Scan for the cell matching the given text and deliver its [X, Y] coordinate at center. 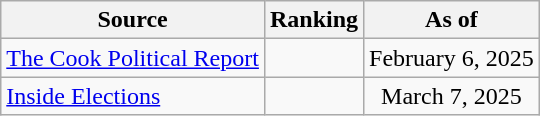
Ranking [314, 20]
March 7, 2025 [452, 96]
As of [452, 20]
Inside Elections [133, 96]
February 6, 2025 [452, 58]
Source [133, 20]
The Cook Political Report [133, 58]
